Capture the cell that displays the provided text and extract its [X, Y] central coordinate. 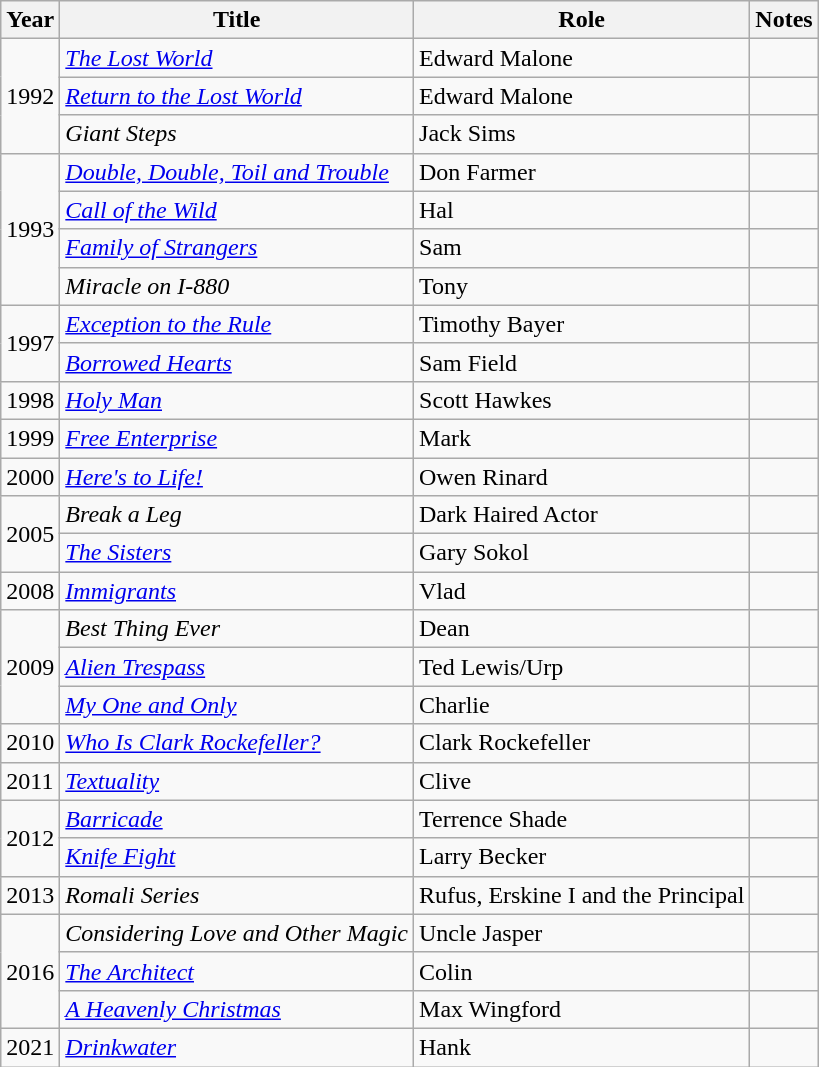
Jack Sims [582, 134]
Immigrants [237, 591]
2008 [30, 591]
Drinkwater [237, 1047]
Sam Field [582, 362]
2012 [30, 838]
Textuality [237, 781]
Alien Trespass [237, 667]
Best Thing Ever [237, 629]
1992 [30, 96]
Owen Rinard [582, 477]
Clark Rockefeller [582, 743]
The Architect [237, 971]
Dark Haired Actor [582, 515]
Break a Leg [237, 515]
Family of Strangers [237, 248]
2010 [30, 743]
Call of the Wild [237, 210]
Role [582, 20]
Title [237, 20]
2013 [30, 895]
Giant Steps [237, 134]
Year [30, 20]
1997 [30, 343]
2009 [30, 667]
Gary Sokol [582, 553]
Mark [582, 438]
Colin [582, 971]
2000 [30, 477]
1993 [30, 229]
Barricade [237, 819]
Timothy Bayer [582, 324]
The Lost World [237, 58]
Max Wingford [582, 1009]
Romali Series [237, 895]
Ted Lewis/Urp [582, 667]
Free Enterprise [237, 438]
Hal [582, 210]
Dean [582, 629]
2021 [30, 1047]
Don Farmer [582, 172]
2011 [30, 781]
Charlie [582, 705]
1998 [30, 400]
Double, Double, Toil and Trouble [237, 172]
Considering Love and Other Magic [237, 933]
Uncle Jasper [582, 933]
Exception to the Rule [237, 324]
1999 [30, 438]
A Heavenly Christmas [237, 1009]
Sam [582, 248]
Who Is Clark Rockefeller? [237, 743]
Miracle on I-880 [237, 286]
Return to the Lost World [237, 96]
My One and Only [237, 705]
Tony [582, 286]
2016 [30, 971]
The Sisters [237, 553]
Holy Man [237, 400]
Vlad [582, 591]
Larry Becker [582, 857]
Scott Hawkes [582, 400]
Notes [784, 20]
2005 [30, 534]
Rufus, Erskine I and the Principal [582, 895]
Terrence Shade [582, 819]
Clive [582, 781]
Hank [582, 1047]
Borrowed Hearts [237, 362]
Knife Fight [237, 857]
Here's to Life! [237, 477]
